Find where the given text appears and provide that cell's center as (X, Y) coordinate. 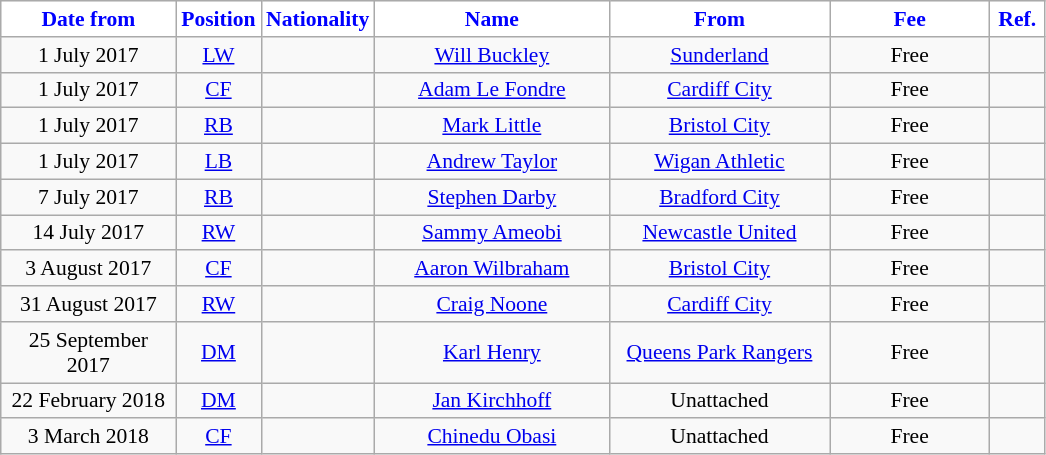
Aaron Wilbraham (492, 269)
14 July 2017 (88, 233)
Nationality (318, 19)
Chinedu Obasi (492, 437)
Will Buckley (492, 55)
LW (218, 55)
Adam Le Fondre (492, 90)
From (719, 19)
Wigan Athletic (719, 162)
Sammy Ameobi (492, 233)
7 July 2017 (88, 197)
Sunderland (719, 55)
Queens Park Rangers (719, 352)
31 August 2017 (88, 304)
3 August 2017 (88, 269)
Karl Henry (492, 352)
Bradford City (719, 197)
3 March 2018 (88, 437)
22 February 2018 (88, 401)
Andrew Taylor (492, 162)
Mark Little (492, 126)
Fee (910, 19)
25 September 2017 (88, 352)
Jan Kirchhoff (492, 401)
LB (218, 162)
Newcastle United (719, 233)
Name (492, 19)
Ref. (1018, 19)
Position (218, 19)
Date from (88, 19)
Craig Noone (492, 304)
Stephen Darby (492, 197)
